Determine the (x, y) coordinate at the center of the cell enclosing the given text.  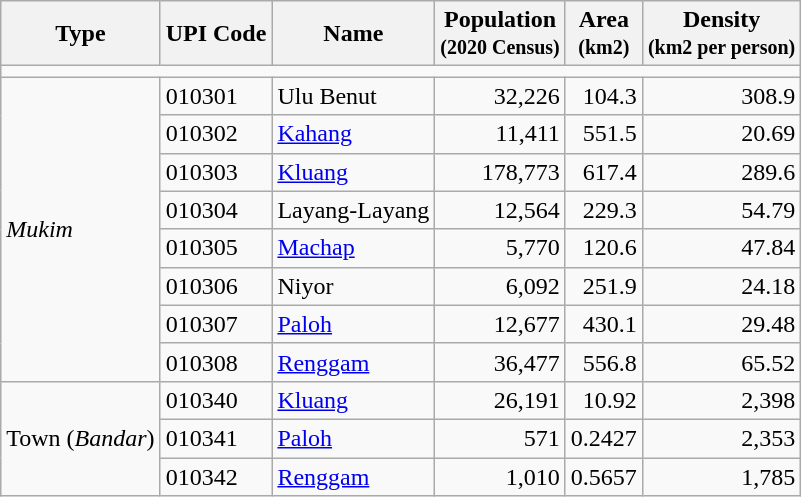
6,092 (500, 286)
32,226 (500, 96)
308.9 (721, 96)
36,477 (500, 362)
0.5657 (604, 477)
54.79 (721, 210)
Layang-Layang (354, 210)
11,411 (500, 134)
010301 (216, 96)
251.9 (604, 286)
0.2427 (604, 438)
Niyor (354, 286)
65.52 (721, 362)
Town (Bandar) (80, 438)
104.3 (604, 96)
Mukim (80, 229)
010340 (216, 400)
571 (500, 438)
010342 (216, 477)
12,564 (500, 210)
289.6 (721, 172)
Area(km2) (604, 34)
2,353 (721, 438)
010305 (216, 248)
Type (80, 34)
010307 (216, 324)
Population(2020 Census) (500, 34)
178,773 (500, 172)
010304 (216, 210)
010341 (216, 438)
556.8 (604, 362)
551.5 (604, 134)
47.84 (721, 248)
24.18 (721, 286)
26,191 (500, 400)
010303 (216, 172)
29.48 (721, 324)
5,770 (500, 248)
20.69 (721, 134)
1,785 (721, 477)
1,010 (500, 477)
UPI Code (216, 34)
Density(km2 per person) (721, 34)
10.92 (604, 400)
010306 (216, 286)
010308 (216, 362)
617.4 (604, 172)
12,677 (500, 324)
120.6 (604, 248)
430.1 (604, 324)
Kahang (354, 134)
229.3 (604, 210)
Name (354, 34)
Machap (354, 248)
010302 (216, 134)
Ulu Benut (354, 96)
2,398 (721, 400)
